Return (X, Y) of the center of cell containing provided text 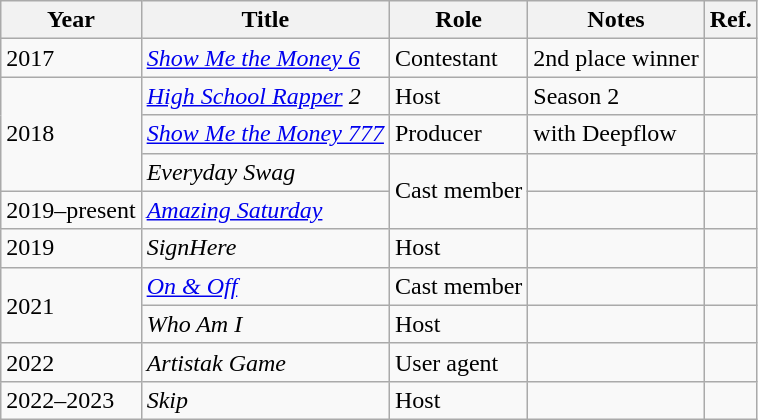
Ref. (730, 20)
2019 (71, 248)
2021 (71, 305)
User agent (458, 362)
On & Off (265, 286)
Amazing Saturday (265, 210)
Producer (458, 134)
Contestant (458, 58)
Show Me the Money 6 (265, 58)
Show Me the Money 777 (265, 134)
2022–2023 (71, 400)
Season 2 (616, 96)
2019–present (71, 210)
with Deepflow (616, 134)
Role (458, 20)
Who Am I (265, 324)
2022 (71, 362)
2nd place winner (616, 58)
Everyday Swag (265, 172)
Skip (265, 400)
Title (265, 20)
Notes (616, 20)
Year (71, 20)
High School Rapper 2 (265, 96)
SignHere (265, 248)
2018 (71, 134)
Artistak Game (265, 362)
2017 (71, 58)
